For the text-containing cell, return its midpoint in [x, y] coordinate format. 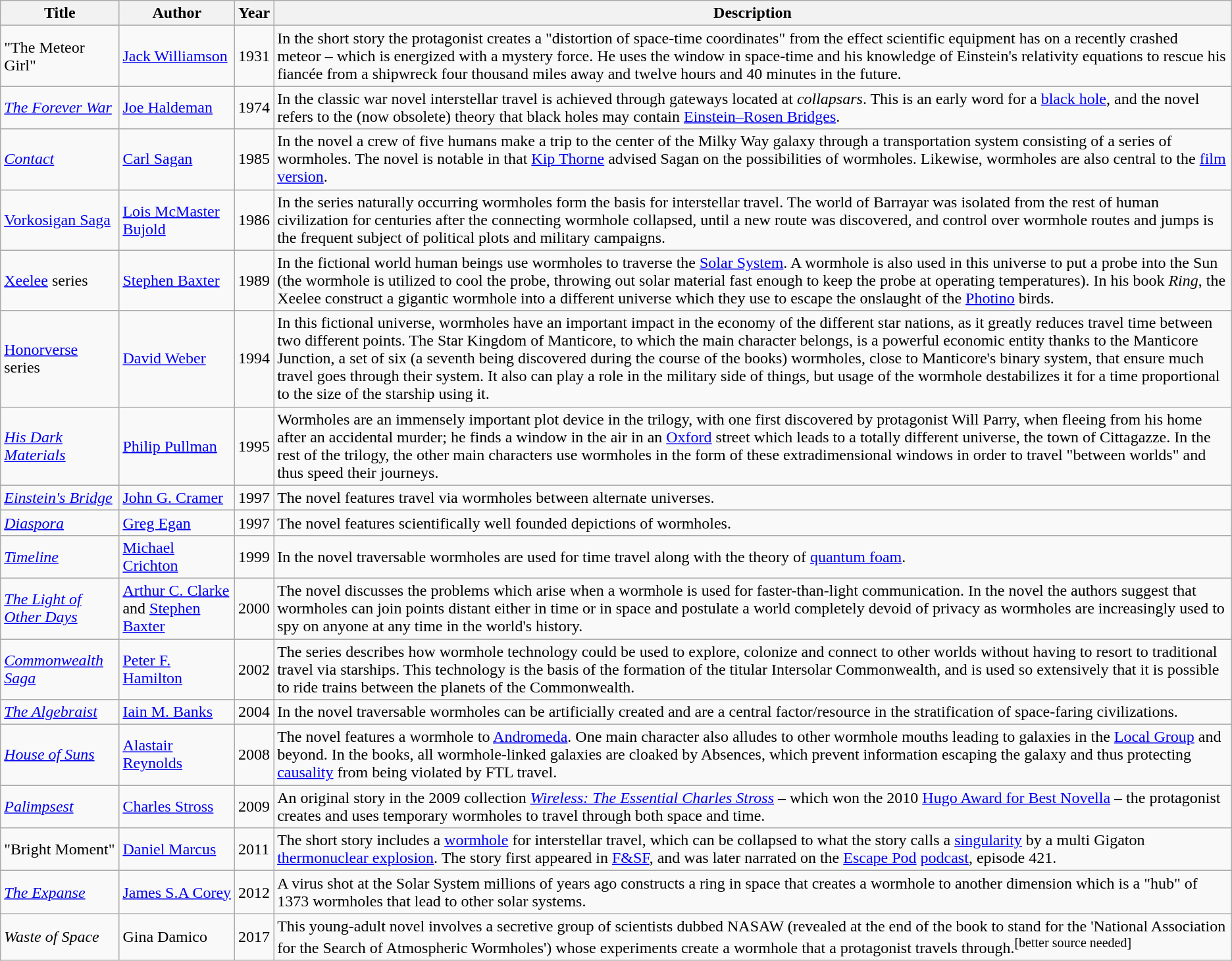
Iain M. Banks [177, 712]
Honorverse series [60, 359]
1995 [254, 446]
Stephen Baxter [177, 280]
2011 [254, 849]
Commonwealth Saga [60, 669]
2017 [254, 937]
1974 [254, 108]
In the novel traversable wormholes can be artificially created and are a central factor/resource in the stratification of space-faring civilizations. [753, 712]
Contact [60, 159]
Lois McMaster Bujold [177, 220]
2012 [254, 893]
1994 [254, 359]
The novel features scientifically well founded depictions of wormholes. [753, 523]
His Dark Materials [60, 446]
Waste of Space [60, 937]
Carl Sagan [177, 159]
1986 [254, 220]
Timeline [60, 557]
1931 [254, 56]
Joe Haldeman [177, 108]
Gina Damico [177, 937]
Greg Egan [177, 523]
Author [177, 13]
Xeelee series [60, 280]
Charles Stross [177, 807]
The Forever War [60, 108]
Daniel Marcus [177, 849]
House of Suns [60, 755]
Jack Williamson [177, 56]
Diaspora [60, 523]
The Algebraist [60, 712]
Title [60, 13]
1989 [254, 280]
David Weber [177, 359]
Alastair Reynolds [177, 755]
2002 [254, 669]
2004 [254, 712]
"Bright Moment" [60, 849]
John G. Cramer [177, 498]
Year [254, 13]
Arthur C. Clarke and Stephen Baxter [177, 608]
"The Meteor Girl" [60, 56]
The Light of Other Days [60, 608]
1999 [254, 557]
James S.A Corey [177, 893]
In the novel traversable wormholes are used for time travel along with the theory of quantum foam. [753, 557]
Michael Crichton [177, 557]
The novel features travel via wormholes between alternate universes. [753, 498]
Philip Pullman [177, 446]
Description [753, 13]
Peter F. Hamilton [177, 669]
Palimpsest [60, 807]
1985 [254, 159]
2008 [254, 755]
2009 [254, 807]
Einstein's Bridge [60, 498]
2000 [254, 608]
Vorkosigan Saga [60, 220]
The Expanse [60, 893]
